Search for the cell housing the specified text and yield its (X, Y) center coordinate. 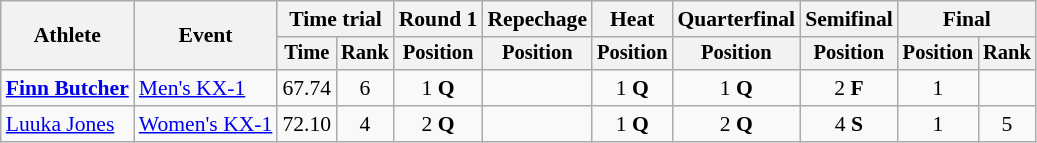
4 (365, 124)
Final (967, 19)
2 F (849, 88)
Finn Butcher (68, 88)
72.10 (306, 124)
Men's KX-1 (206, 88)
Round 1 (438, 19)
6 (365, 88)
Heat (632, 19)
Quarterfinal (736, 19)
67.74 (306, 88)
Semifinal (849, 19)
4 S (849, 124)
Time (306, 54)
Women's KX-1 (206, 124)
Repechage (537, 19)
Athlete (68, 36)
Time trial (335, 19)
5 (1007, 124)
Event (206, 36)
Luuka Jones (68, 124)
